Capture the cell that displays the provided text and extract its [X, Y] central coordinate. 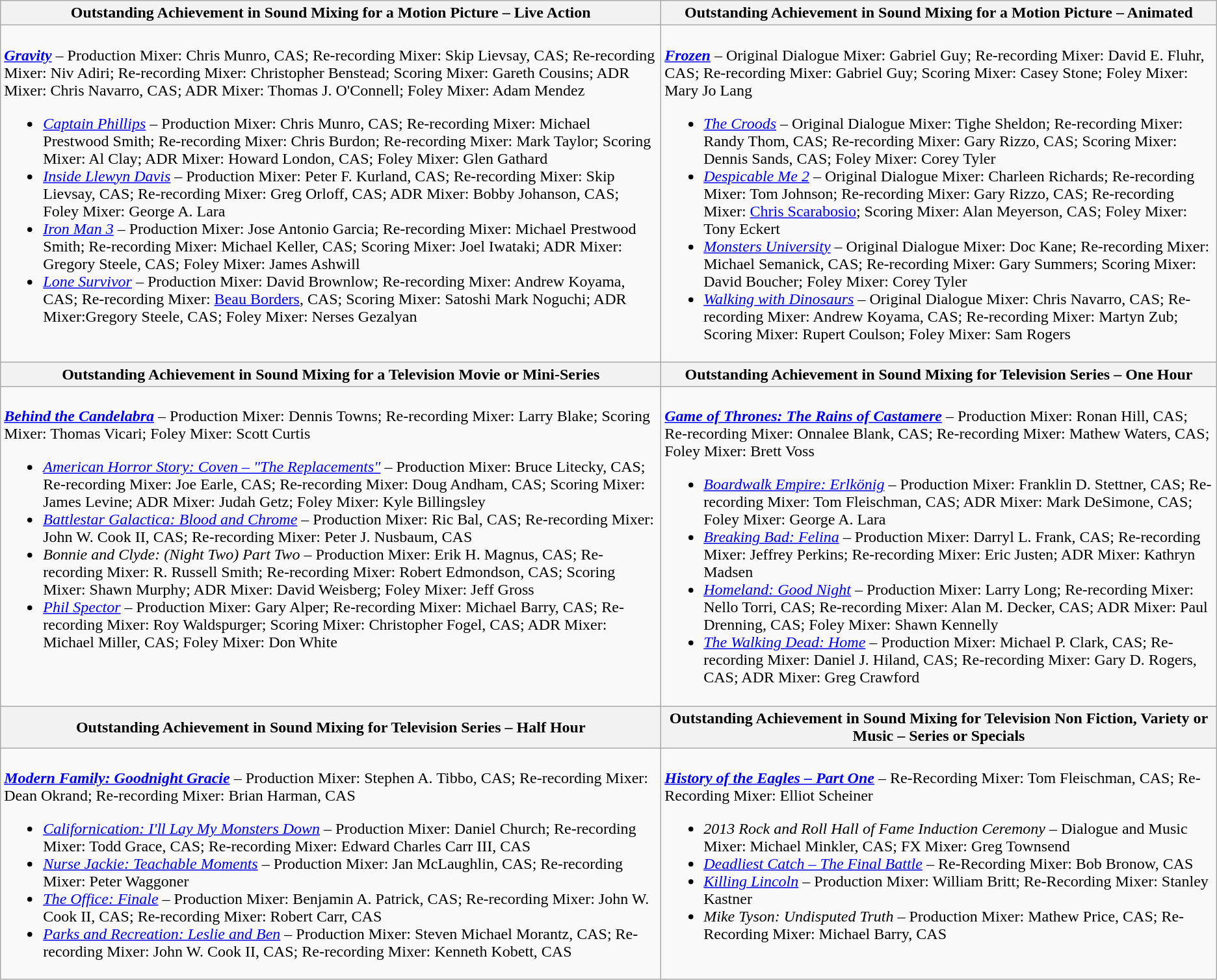
Outstanding Achievement in Sound Mixing for a Television Movie or Mini-Series [331, 374]
Outstanding Achievement in Sound Mixing for Television Series – One Hour [939, 374]
Outstanding Achievement in Sound Mixing for Television Series – Half Hour [331, 727]
Outstanding Achievement in Sound Mixing for a Motion Picture – Animated [939, 13]
Outstanding Achievement in Sound Mixing for Television Non Fiction, Variety or Music – Series or Specials [939, 727]
Outstanding Achievement in Sound Mixing for a Motion Picture – Live Action [331, 13]
